Determine the (X, Y) coordinate at the center of the cell enclosing the given text.  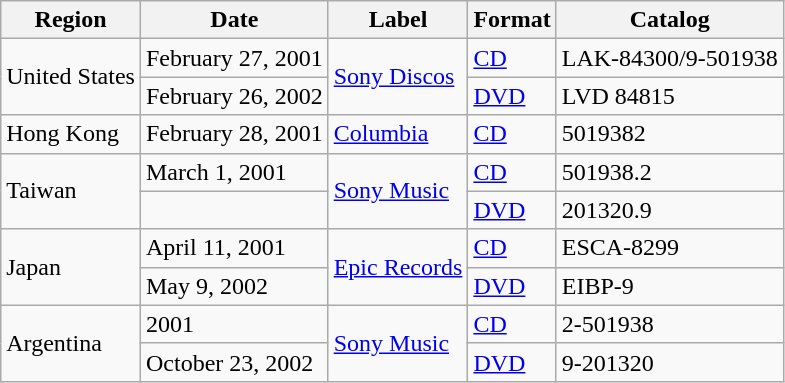
United States (71, 77)
Sony Discos (398, 77)
5019382 (670, 134)
LAK-84300/9-501938 (670, 58)
9-201320 (670, 362)
October 23, 2002 (234, 362)
Format (512, 20)
February 28, 2001 (234, 134)
Date (234, 20)
May 9, 2002 (234, 286)
Epic Records (398, 267)
2001 (234, 324)
EIBP-9 (670, 286)
March 1, 2001 (234, 172)
Argentina (71, 343)
February 26, 2002 (234, 96)
501938.2 (670, 172)
Taiwan (71, 191)
2-501938 (670, 324)
Columbia (398, 134)
LVD 84815 (670, 96)
Catalog (670, 20)
April 11, 2001 (234, 248)
201320.9 (670, 210)
ESCA-8299 (670, 248)
Label (398, 20)
February 27, 2001 (234, 58)
Region (71, 20)
Japan (71, 267)
Hong Kong (71, 134)
